Scan for the cell matching the given text and deliver its (x, y) coordinate at center. 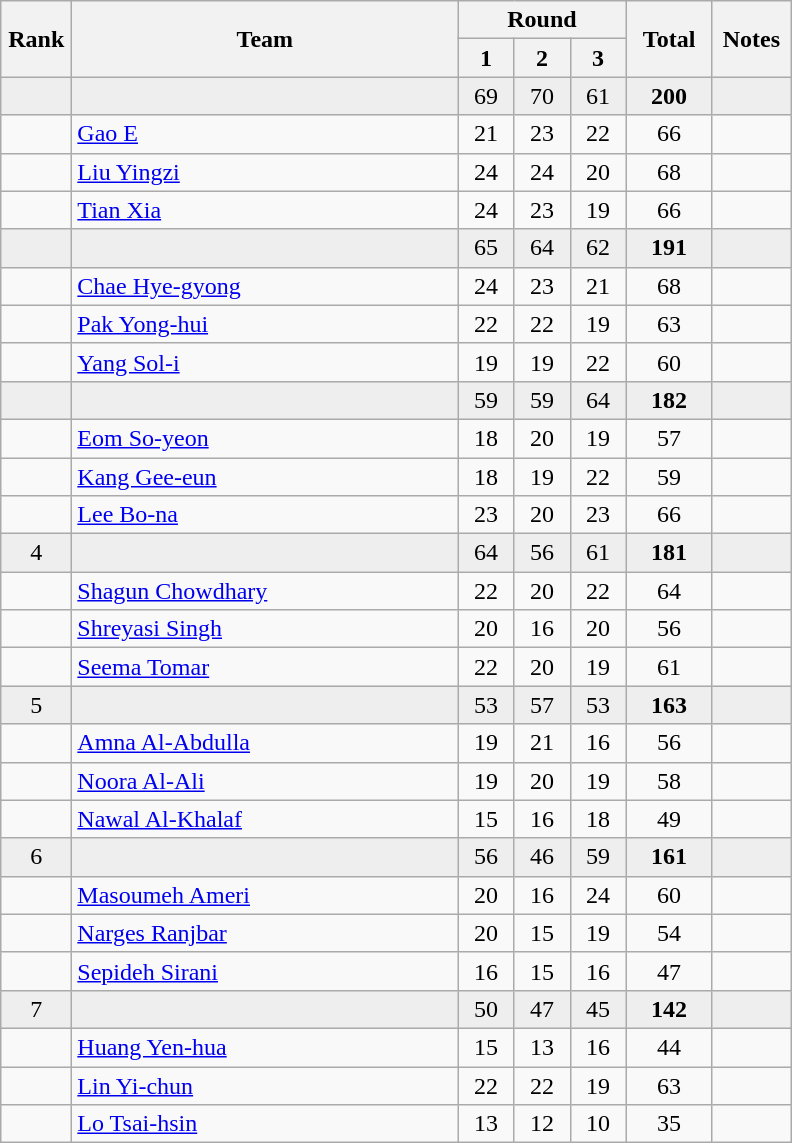
2 (542, 58)
Amna Al-Abdulla (265, 743)
Nawal Al-Khalaf (265, 819)
Pak Yong-hui (265, 324)
10 (598, 1124)
191 (669, 248)
181 (669, 553)
4 (36, 553)
50 (486, 1009)
5 (36, 705)
12 (542, 1124)
1 (486, 58)
Masoumeh Ameri (265, 895)
Eom So-yeon (265, 438)
62 (598, 248)
Noora Al-Ali (265, 781)
Kang Gee-eun (265, 477)
35 (669, 1124)
182 (669, 400)
142 (669, 1009)
Shreyasi Singh (265, 629)
3 (598, 58)
65 (486, 248)
200 (669, 96)
Shagun Chowdhary (265, 591)
49 (669, 819)
161 (669, 857)
6 (36, 857)
7 (36, 1009)
Gao E (265, 134)
Rank (36, 39)
163 (669, 705)
Round (542, 20)
Narges Ranjbar (265, 933)
Lin Yi-chun (265, 1085)
Seema Tomar (265, 667)
44 (669, 1047)
46 (542, 857)
Team (265, 39)
45 (598, 1009)
Notes (752, 39)
54 (669, 933)
Huang Yen-hua (265, 1047)
Lo Tsai-hsin (265, 1124)
58 (669, 781)
Tian Xia (265, 210)
Liu Yingzi (265, 172)
Chae Hye-gyong (265, 286)
69 (486, 96)
Total (669, 39)
Sepideh Sirani (265, 971)
Yang Sol-i (265, 362)
Lee Bo-na (265, 515)
70 (542, 96)
